Search for the cell housing the specified text and yield its [x, y] center coordinate. 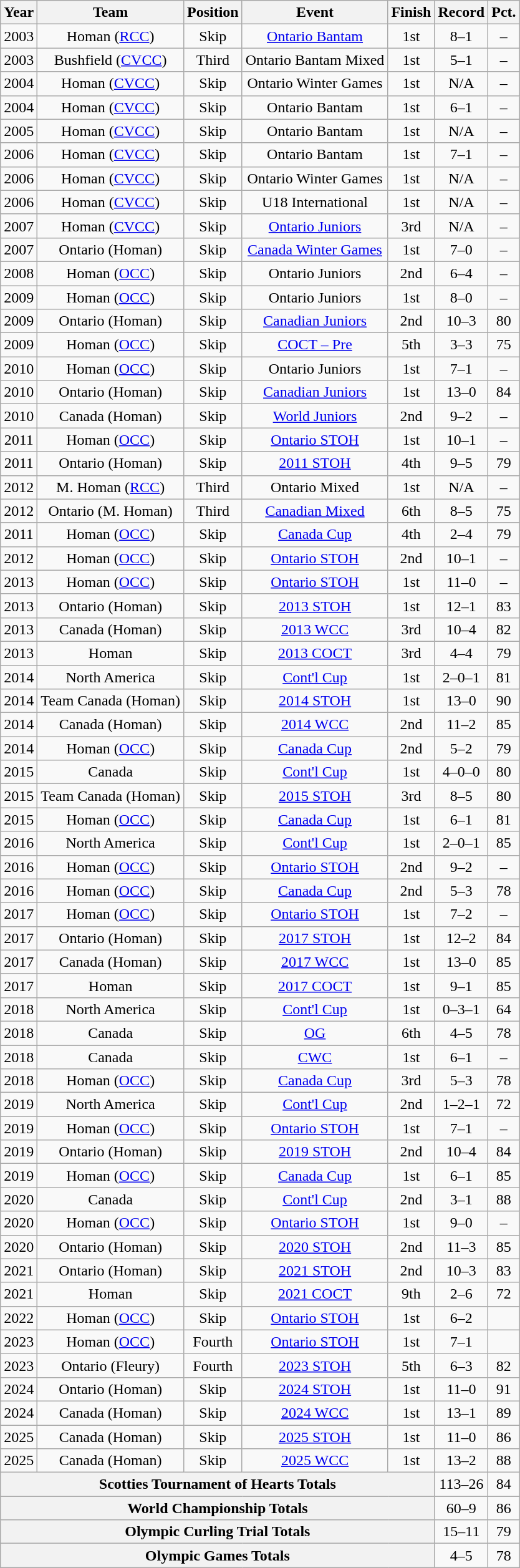
M. Homan (RCC) [111, 487]
2022 [19, 1318]
2024 WCC [315, 1413]
2025 WCC [315, 1461]
Team [111, 12]
U18 International [315, 202]
7–0 [461, 249]
4–4 [461, 653]
2021 COCT [315, 1294]
2005 [19, 131]
91 [504, 1389]
9–1 [461, 985]
60–9 [461, 1508]
9–0 [461, 1223]
Ontario (M. Homan) [111, 511]
2011 STOH [315, 463]
9–5 [461, 463]
2014 WCC [315, 725]
2–6 [461, 1294]
6–3 [461, 1365]
World Championship Totals [218, 1508]
Record [461, 12]
11–2 [461, 725]
3–3 [461, 345]
Position [213, 12]
89 [504, 1413]
2008 [19, 273]
3–1 [461, 1199]
2–4 [461, 535]
Bushfield (CVCC) [111, 60]
12–1 [461, 606]
13–1 [461, 1413]
5–2 [461, 748]
OG [315, 1033]
9th [412, 1294]
12–2 [461, 938]
4–0–0 [461, 772]
2020 STOH [315, 1247]
2013 STOH [315, 606]
15–11 [461, 1532]
2013 COCT [315, 653]
2024 STOH [315, 1389]
2023 STOH [315, 1365]
Finish [412, 12]
13–2 [461, 1461]
2021 STOH [315, 1270]
Homan (RCC) [111, 36]
2015 STOH [315, 796]
2013 WCC [315, 629]
113–26 [461, 1484]
2025 STOH [315, 1436]
COCT – Pre [315, 345]
8–0 [461, 298]
0–3–1 [461, 1009]
Year [19, 12]
Event [315, 12]
2017 COCT [315, 985]
Canadian Mixed [315, 511]
Canada Winter Games [315, 249]
Olympic Curling Trial Totals [218, 1532]
7–2 [461, 914]
2017 WCC [315, 962]
6–4 [461, 273]
Pct. [504, 12]
2017 STOH [315, 938]
World Juniors [315, 416]
2014 STOH [315, 701]
5–1 [461, 60]
Ontario Bantam Mixed [315, 60]
64 [504, 1009]
Ontario (Fleury) [111, 1365]
Olympic Games Totals [218, 1556]
8–1 [461, 36]
11–3 [461, 1247]
90 [504, 701]
CWC [315, 1057]
1–2–1 [461, 1105]
Ontario Mixed [315, 487]
6–2 [461, 1318]
Scotties Tournament of Hearts Totals [218, 1484]
2019 STOH [315, 1152]
